Scan for the cell matching the given text and deliver its (X, Y) coordinate at center. 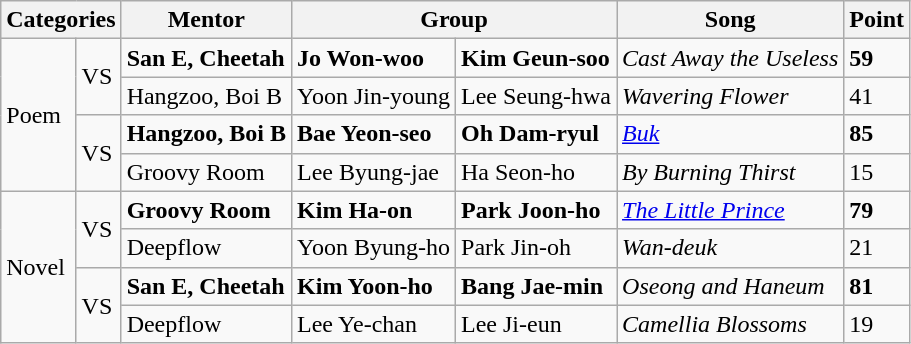
Categories (61, 20)
Group (454, 20)
Lee Ji-eun (536, 324)
Wan-deuk (730, 248)
Oseong and Haneum (730, 286)
Cast Away the Useless (730, 58)
Point (877, 20)
21 (877, 248)
Jo Won-woo (374, 58)
41 (877, 96)
Lee Byung-jae (374, 172)
Buk (730, 134)
19 (877, 324)
Poem (38, 115)
Park Joon-ho (536, 210)
79 (877, 210)
15 (877, 172)
Bae Yeon-seo (374, 134)
81 (877, 286)
Lee Seung-hwa (536, 96)
Wavering Flower (730, 96)
Yoon Jin-young (374, 96)
Yoon Byung-ho (374, 248)
Mentor (206, 20)
Camellia Blossoms (730, 324)
Song (730, 20)
85 (877, 134)
Kim Geun-soo (536, 58)
Novel (38, 267)
Park Jin-oh (536, 248)
Kim Yoon-ho (374, 286)
Oh Dam-ryul (536, 134)
Kim Ha-on (374, 210)
Bang Jae-min (536, 286)
By Burning Thirst (730, 172)
Lee Ye-chan (374, 324)
59 (877, 58)
Ha Seon-ho (536, 172)
The Little Prince (730, 210)
